Search for the cell housing the specified text and yield its (X, Y) center coordinate. 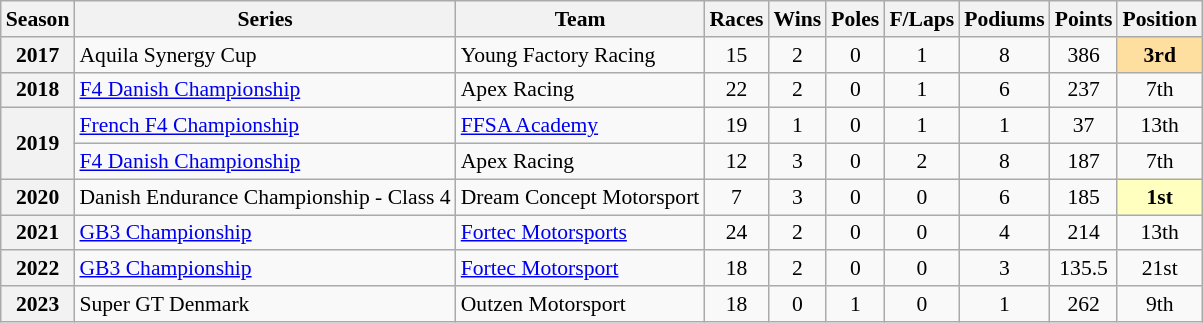
214 (1084, 233)
2023 (38, 304)
Aquila Synergy Cup (264, 55)
15 (736, 55)
9th (1159, 304)
187 (1084, 162)
2017 (38, 55)
4 (1004, 233)
185 (1084, 197)
3rd (1159, 55)
37 (1084, 126)
Danish Endurance Championship - Class 4 (264, 197)
2022 (38, 269)
386 (1084, 55)
Podiums (1004, 19)
1st (1159, 197)
12 (736, 162)
Position (1159, 19)
21st (1159, 269)
2020 (38, 197)
2021 (38, 233)
Young Factory Racing (580, 55)
Outzen Motorsport (580, 304)
24 (736, 233)
Team (580, 19)
22 (736, 90)
2018 (38, 90)
7 (736, 197)
Dream Concept Motorsport (580, 197)
Wins (798, 19)
19 (736, 126)
Fortec Motorsports (580, 233)
Points (1084, 19)
Series (264, 19)
FFSA Academy (580, 126)
262 (1084, 304)
135.5 (1084, 269)
French F4 Championship (264, 126)
2019 (38, 144)
237 (1084, 90)
F/Laps (922, 19)
Fortec Motorsport (580, 269)
Poles (855, 19)
Super GT Denmark (264, 304)
Races (736, 19)
Season (38, 19)
